Output the (x, y) coordinate of the center of the cell containing the given text.  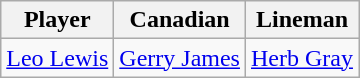
Gerry James (180, 58)
Leo Lewis (58, 58)
Herb Gray (302, 58)
Canadian (180, 20)
Lineman (302, 20)
Player (58, 20)
